Locate the cell with the specified text and output its (X, Y) center coordinate. 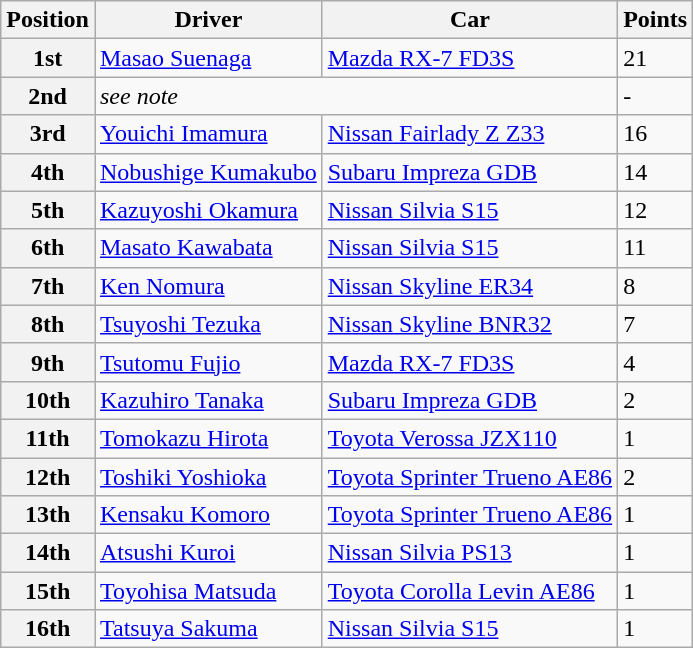
Tatsuya Sakuma (208, 629)
13th (48, 515)
2nd (48, 96)
Atsushi Kuroi (208, 553)
12th (48, 477)
Ken Nomura (208, 286)
8 (656, 286)
Toshiki Yoshioka (208, 477)
Tsuyoshi Tezuka (208, 324)
Nobushige Kumakubo (208, 172)
Nissan Fairlady Z Z33 (470, 134)
9th (48, 362)
12 (656, 210)
Masao Suenaga (208, 58)
Masato Kawabata (208, 248)
4 (656, 362)
Car (470, 20)
11th (48, 438)
Tomokazu Hirota (208, 438)
21 (656, 58)
Nissan Silvia PS13 (470, 553)
- (656, 96)
7 (656, 324)
Driver (208, 20)
Youichi Imamura (208, 134)
16 (656, 134)
1st (48, 58)
8th (48, 324)
Nissan Skyline ER34 (470, 286)
11 (656, 248)
Nissan Skyline BNR32 (470, 324)
Toyota Corolla Levin AE86 (470, 591)
Tsutomu Fujio (208, 362)
14 (656, 172)
Points (656, 20)
16th (48, 629)
Toyota Verossa JZX110 (470, 438)
15th (48, 591)
5th (48, 210)
10th (48, 400)
4th (48, 172)
6th (48, 248)
Kensaku Komoro (208, 515)
Toyohisa Matsuda (208, 591)
Kazuyoshi Okamura (208, 210)
14th (48, 553)
see note (356, 96)
Kazuhiro Tanaka (208, 400)
Position (48, 20)
7th (48, 286)
3rd (48, 134)
